Detect which cell encompasses the target text, then output its [X, Y] center coordinate. 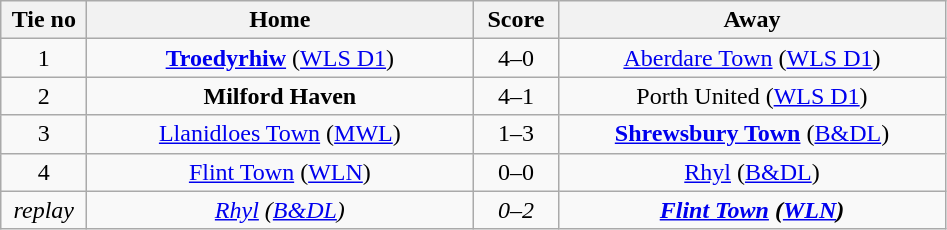
Shrewsbury Town (B&DL) [752, 134]
2 [44, 96]
Score [516, 20]
Home [280, 20]
1 [44, 58]
4–0 [516, 58]
Milford Haven [280, 96]
4 [44, 172]
0–0 [516, 172]
Llanidloes Town (MWL) [280, 134]
Aberdare Town (WLS D1) [752, 58]
Porth United (WLS D1) [752, 96]
4–1 [516, 96]
0–2 [516, 210]
replay [44, 210]
3 [44, 134]
Away [752, 20]
Troedyrhiw (WLS D1) [280, 58]
Tie no [44, 20]
1–3 [516, 134]
